For the text-containing cell, return its midpoint in [X, Y] coordinate format. 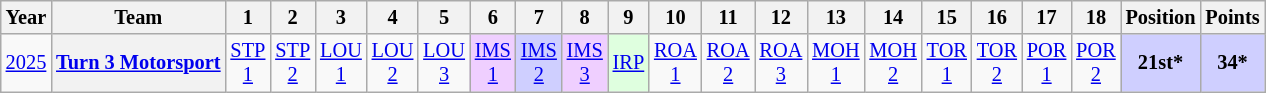
STP1 [248, 63]
IMS3 [585, 63]
13 [836, 17]
7 [539, 17]
9 [628, 17]
6 [493, 17]
5 [444, 17]
LOU3 [444, 63]
Team [138, 17]
STP2 [292, 63]
15 [947, 17]
ROA2 [728, 63]
Position [1161, 17]
12 [780, 17]
1 [248, 17]
21st* [1161, 63]
Points [1232, 17]
10 [676, 17]
POR1 [1046, 63]
Turn 3 Motorsport [138, 63]
3 [341, 17]
18 [1096, 17]
ROA3 [780, 63]
11 [728, 17]
2 [292, 17]
IMS1 [493, 63]
16 [997, 17]
TOR1 [947, 63]
LOU1 [341, 63]
LOU2 [393, 63]
Year [26, 17]
ROA1 [676, 63]
14 [892, 17]
8 [585, 17]
MOH2 [892, 63]
TOR2 [997, 63]
17 [1046, 17]
2025 [26, 63]
IMS2 [539, 63]
34* [1232, 63]
POR2 [1096, 63]
MOH1 [836, 63]
4 [393, 17]
IRP [628, 63]
